Capture the cell that displays the provided text and extract its (x, y) central coordinate. 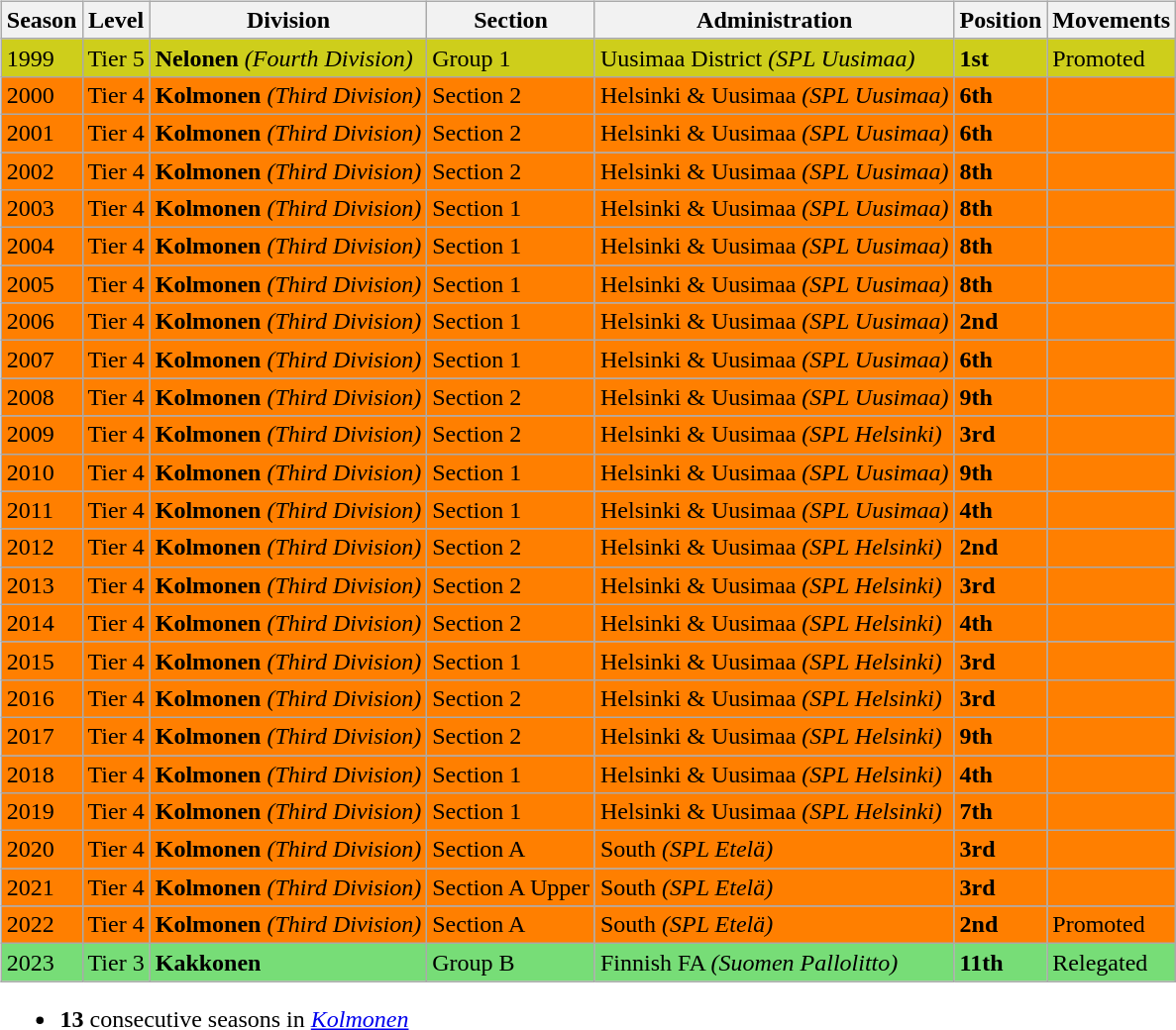
2010 (42, 472)
11th (1001, 963)
2013 (42, 585)
Section A Upper (511, 887)
1999 (42, 57)
Tier 3 (116, 963)
Group B (511, 963)
2020 (42, 850)
2009 (42, 435)
7th (1001, 812)
2000 (42, 95)
Season (42, 20)
1st (1001, 57)
2011 (42, 510)
2021 (42, 887)
Division (288, 20)
Section (511, 20)
2014 (42, 623)
Kakkonen (288, 963)
2018 (42, 773)
Tier 5 (116, 57)
2008 (42, 397)
2006 (42, 322)
2015 (42, 661)
2023 (42, 963)
Level (116, 20)
Movements (1112, 20)
2016 (42, 698)
2017 (42, 736)
Relegated (1112, 963)
2012 (42, 548)
Administration (775, 20)
Finnish FA (Suomen Pallolitto) (775, 963)
Group 1 (511, 57)
Position (1001, 20)
Uusimaa District (SPL Uusimaa) (775, 57)
2005 (42, 284)
2001 (42, 133)
2019 (42, 812)
Nelonen (Fourth Division) (288, 57)
2002 (42, 171)
2003 (42, 209)
2022 (42, 925)
2007 (42, 360)
2004 (42, 247)
